Output the [x, y] coordinate of the center of the cell containing the given text.  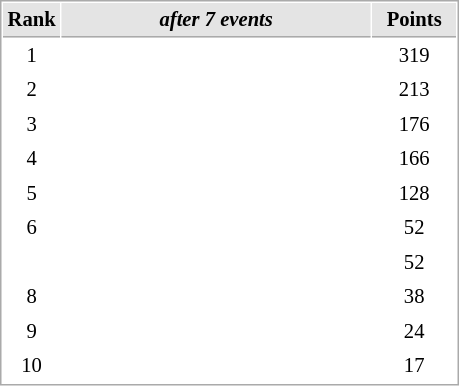
after 7 events [216, 20]
9 [32, 332]
2 [32, 90]
Rank [32, 20]
17 [414, 366]
10 [32, 366]
24 [414, 332]
128 [414, 194]
Points [414, 20]
3 [32, 124]
5 [32, 194]
166 [414, 158]
1 [32, 56]
6 [32, 228]
4 [32, 158]
38 [414, 296]
213 [414, 90]
8 [32, 296]
319 [414, 56]
176 [414, 124]
